Output the [x, y] coordinate of the center of the cell containing the given text.  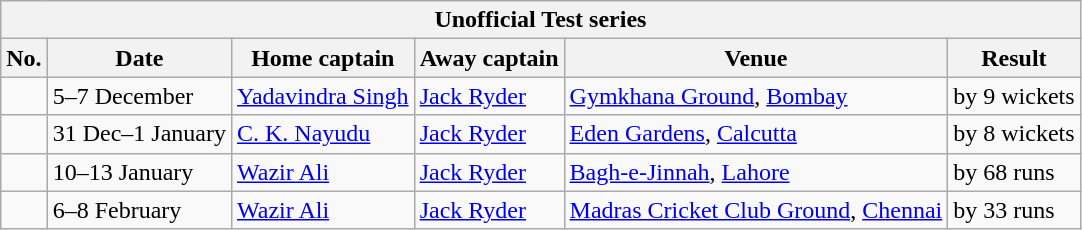
10–13 January [139, 172]
Result [1014, 58]
Away captain [489, 58]
Date [139, 58]
by 9 wickets [1014, 96]
Bagh-e-Jinnah, Lahore [756, 172]
Yadavindra Singh [322, 96]
C. K. Nayudu [322, 134]
by 8 wickets [1014, 134]
31 Dec–1 January [139, 134]
Unofficial Test series [540, 20]
Gymkhana Ground, Bombay [756, 96]
5–7 December [139, 96]
Madras Cricket Club Ground, Chennai [756, 210]
Venue [756, 58]
No. [24, 58]
6–8 February [139, 210]
by 33 runs [1014, 210]
Home captain [322, 58]
Eden Gardens, Calcutta [756, 134]
by 68 runs [1014, 172]
